Return (X, Y) of the center of cell containing provided text 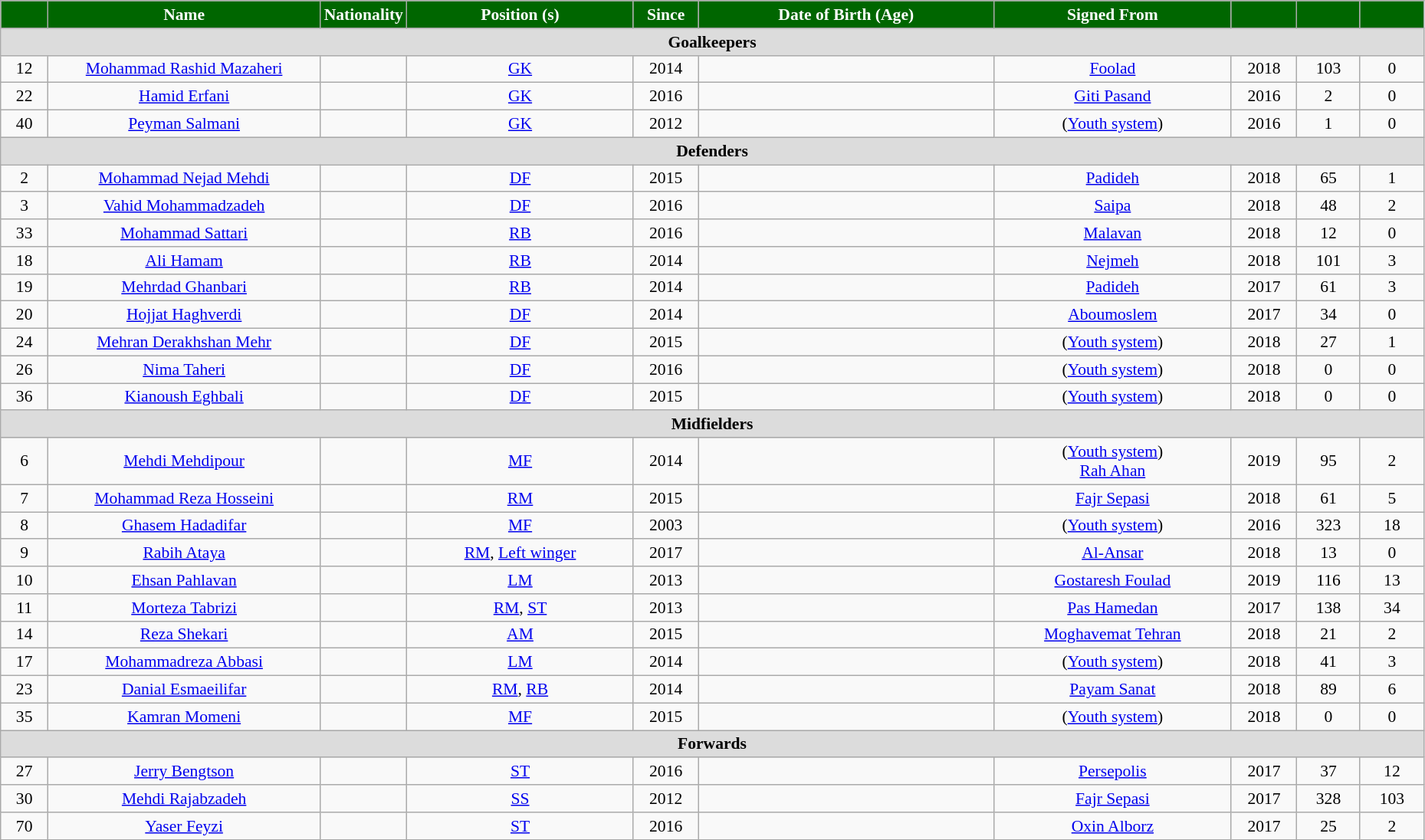
Payam Sanat (1112, 690)
Saipa (1112, 206)
Mehrdad Ghanbari (184, 287)
Mehdi Rajabzadeh (184, 799)
Ehsan Pahlavan (184, 580)
Hamid Erfani (184, 97)
Name (184, 15)
Mohammad Reza Hosseini (184, 498)
11 (25, 608)
2003 (665, 526)
17 (25, 662)
Ali Hamam (184, 261)
24 (25, 343)
SS (520, 799)
Nationality (363, 15)
65 (1329, 179)
70 (25, 826)
323 (1329, 526)
Foolad (1112, 69)
RM (520, 498)
Jerry Bengtson (184, 772)
36 (25, 397)
Aboumoslem (1112, 315)
Defenders (713, 151)
37 (1329, 772)
Reza Shekari (184, 635)
138 (1329, 608)
101 (1329, 261)
Yaser Feyzi (184, 826)
Kamran Momeni (184, 717)
Pas Hamedan (1112, 608)
Mohammad Nejad Mehdi (184, 179)
Signed From (1112, 15)
Peyman Salmani (184, 124)
Vahid Mohammadzadeh (184, 206)
Mohammad Rashid Mazaheri (184, 69)
26 (25, 369)
Rabih Ataya (184, 553)
Nima Taheri (184, 369)
Persepolis (1112, 772)
Moghavemat Tehran (1112, 635)
328 (1329, 799)
7 (25, 498)
Al-Ansar (1112, 553)
41 (1329, 662)
33 (25, 233)
AM (520, 635)
Midfielders (713, 425)
RM, RB (520, 690)
5 (1392, 498)
Danial Esmaeilifar (184, 690)
Kianoush Eghbali (184, 397)
Gostaresh Foulad (1112, 580)
Mohammadreza Abbasi (184, 662)
19 (25, 287)
116 (1329, 580)
14 (25, 635)
30 (25, 799)
21 (1329, 635)
89 (1329, 690)
35 (25, 717)
Mehran Derakhshan Mehr (184, 343)
Hojjat Haghverdi (184, 315)
23 (25, 690)
40 (25, 124)
48 (1329, 206)
10 (25, 580)
9 (25, 553)
Mehdi Mehdipour (184, 461)
(Youth system) Rah Ahan (1112, 461)
22 (25, 97)
20 (25, 315)
25 (1329, 826)
Nejmeh (1112, 261)
Date of Birth (Age) (846, 15)
Mohammad Sattari (184, 233)
Giti Pasand (1112, 97)
Goalkeepers (713, 42)
RM, Left winger (520, 553)
Position (s) (520, 15)
Morteza Tabrizi (184, 608)
Forwards (713, 744)
Since (665, 15)
Oxin Alborz (1112, 826)
95 (1329, 461)
8 (25, 526)
RM, ST (520, 608)
Malavan (1112, 233)
Ghasem Hadadifar (184, 526)
